Extract the (X, Y) coordinate from the center of the cell holding the provided text.  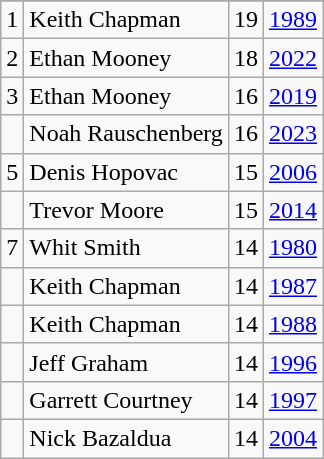
5 (12, 172)
2 (12, 58)
Denis Hopovac (126, 172)
Whit Smith (126, 248)
1 (12, 20)
19 (246, 20)
2022 (292, 58)
2023 (292, 134)
Noah Rauschenberg (126, 134)
18 (246, 58)
7 (12, 248)
2019 (292, 96)
Jeff Graham (126, 362)
1980 (292, 248)
Trevor Moore (126, 210)
3 (12, 96)
2006 (292, 172)
Nick Bazaldua (126, 438)
1988 (292, 324)
1989 (292, 20)
1996 (292, 362)
2004 (292, 438)
1987 (292, 286)
1997 (292, 400)
Garrett Courtney (126, 400)
2014 (292, 210)
